Locate the cell with the specified text and output its (X, Y) center coordinate. 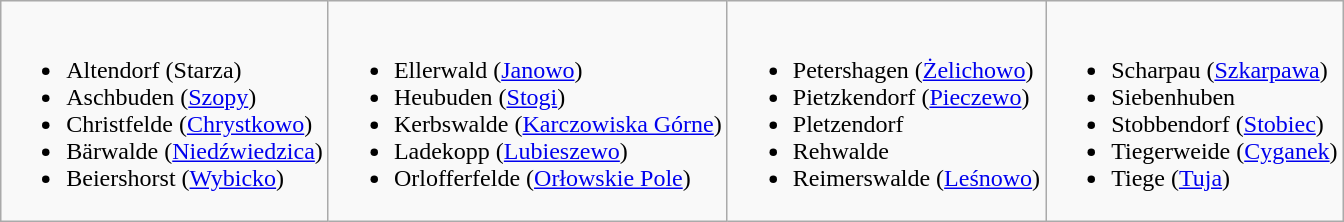
Petershagen (Żelichowo)Pietzkendorf (Pieczewo)PletzendorfRehwaldeReimerswalde (Leśnowo) (886, 112)
Ellerwald (Janowo)Heubuden (Stogi)Kerbswalde (Karczowiska Górne)Ladekopp (Lubieszewo)Orlofferfelde (Orłowskie Pole) (528, 112)
Altendorf (Starza)Aschbuden (Szopy)Christfelde (Chrystkowo)Bärwalde (Niedźwiedzica)Beiershorst (Wybicko) (165, 112)
Scharpau (Szkarpawa)SiebenhubenStobbendorf (Stobiec)Tiegerweide (Cyganek)Tiege (Tuja) (1194, 112)
